Provide the [X, Y] coordinate of the cell's center where the given text is located.  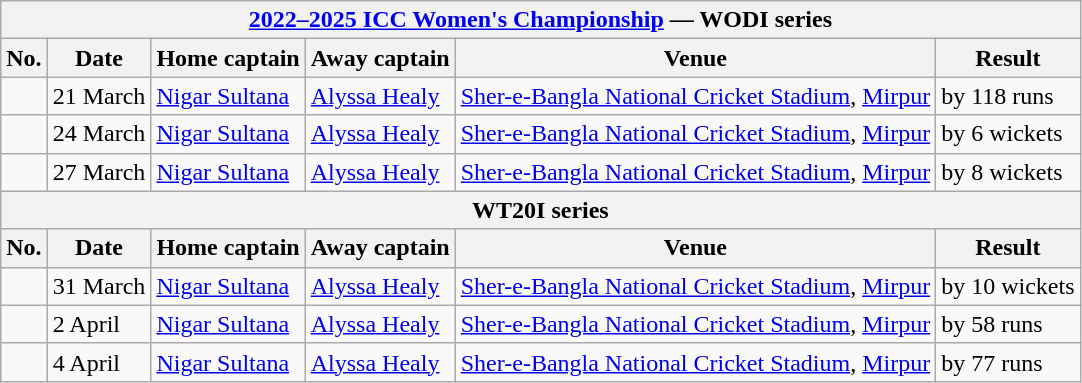
27 March [99, 172]
by 118 runs [1008, 96]
4 April [99, 362]
31 March [99, 286]
by 10 wickets [1008, 286]
2 April [99, 324]
by 8 wickets [1008, 172]
WT20I series [540, 210]
24 March [99, 134]
by 77 runs [1008, 362]
by 58 runs [1008, 324]
21 March [99, 96]
by 6 wickets [1008, 134]
2022–2025 ICC Women's Championship — WODI series [540, 20]
